Search for the cell housing the specified text and yield its (x, y) center coordinate. 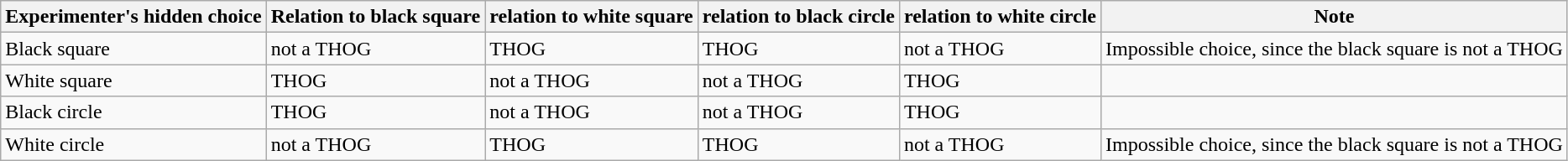
Black square (133, 49)
relation to black circle (798, 17)
relation to white square (592, 17)
Note (1335, 17)
Experimenter's hidden choice (133, 17)
White circle (133, 144)
relation to white circle (1000, 17)
Black circle (133, 112)
Relation to black square (376, 17)
White square (133, 80)
